Capture the cell that displays the provided text and extract its [X, Y] central coordinate. 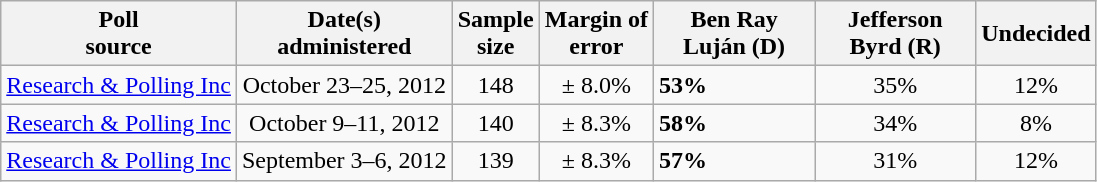
148 [496, 85]
± 8.0% [596, 85]
34% [896, 123]
Undecided [1036, 34]
Margin oferror [596, 34]
8% [1036, 123]
Date(s)administered [344, 34]
Ben RayLuján (D) [734, 34]
58% [734, 123]
139 [496, 161]
JeffersonByrd (R) [896, 34]
October 23–25, 2012 [344, 85]
57% [734, 161]
September 3–6, 2012 [344, 161]
140 [496, 123]
35% [896, 85]
Pollsource [119, 34]
October 9–11, 2012 [344, 123]
53% [734, 85]
31% [896, 161]
Samplesize [496, 34]
